For the text-containing cell, return its midpoint in [x, y] coordinate format. 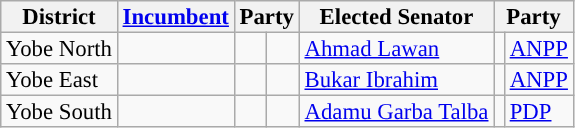
PDP [538, 112]
District [60, 17]
Yobe East [60, 80]
Adamu Garba Talba [396, 112]
Incumbent [176, 17]
Yobe South [60, 112]
Ahmad Lawan [396, 49]
Yobe North [60, 49]
Bukar Ibrahim [396, 80]
Elected Senator [396, 17]
